Determine the (x, y) coordinate at the center of the cell enclosing the given text.  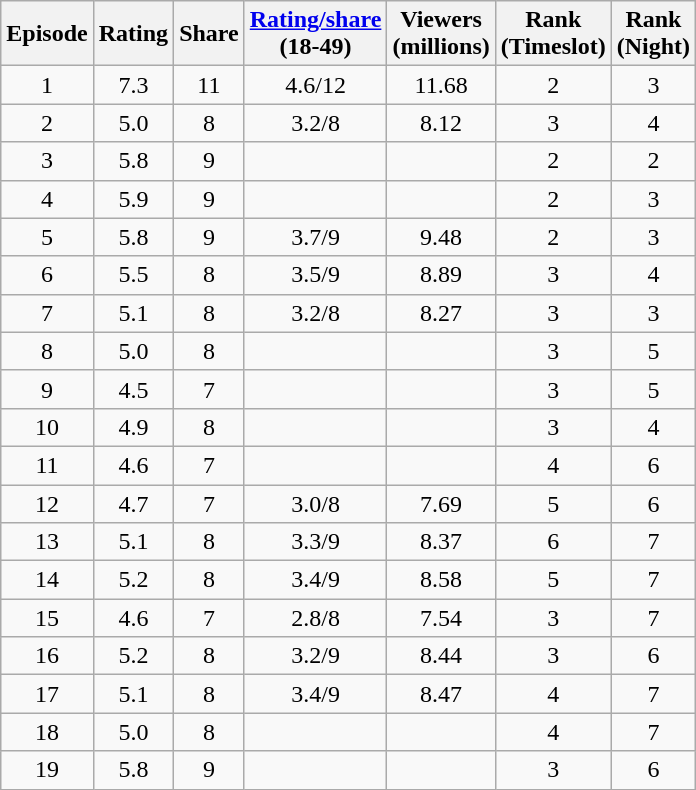
11.68 (441, 85)
14 (47, 580)
3.2/9 (316, 656)
3.0/8 (316, 503)
3.3/9 (316, 542)
8.37 (441, 542)
4.6/12 (316, 85)
4.9 (133, 427)
3.5/9 (316, 275)
8.12 (441, 123)
17 (47, 694)
5.5 (133, 275)
7.54 (441, 618)
19 (47, 770)
Rank(Night) (653, 34)
Rank(Timeslot) (553, 34)
10 (47, 427)
18 (47, 732)
8.47 (441, 694)
8.58 (441, 580)
16 (47, 656)
4.7 (133, 503)
8.27 (441, 313)
Rating (133, 34)
9.48 (441, 237)
8.89 (441, 275)
8.44 (441, 656)
1 (47, 85)
Viewers(millions) (441, 34)
7.3 (133, 85)
12 (47, 503)
13 (47, 542)
4.5 (133, 389)
5.9 (133, 199)
3.7/9 (316, 237)
Rating/share(18-49) (316, 34)
Share (210, 34)
7.69 (441, 503)
2.8/8 (316, 618)
15 (47, 618)
Episode (47, 34)
